Return the [X, Y] coordinate for the center point of the cell that contains the specified text.  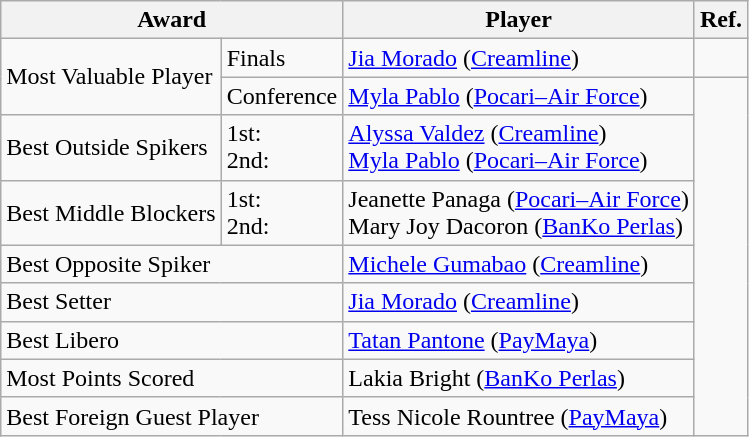
Tatan Pantone (PayMaya) [519, 340]
Best Outside Spikers [111, 148]
Conference [282, 96]
Lakia Bright (BanKo Perlas) [519, 378]
Alyssa Valdez (Creamline) Myla Pablo (Pocari–Air Force) [519, 148]
Ref. [720, 20]
Best Foreign Guest Player [172, 416]
Michele Gumabao (Creamline) [519, 264]
Myla Pablo (Pocari–Air Force) [519, 96]
Best Middle Blockers [111, 212]
Best Opposite Spiker [172, 264]
Award [172, 20]
Best Libero [172, 340]
Finals [282, 58]
Jeanette Panaga (Pocari–Air Force) Mary Joy Dacoron (BanKo Perlas) [519, 212]
Most Valuable Player [111, 77]
Tess Nicole Rountree (PayMaya) [519, 416]
Most Points Scored [172, 378]
Best Setter [172, 302]
Player [519, 20]
